Search for the cell housing the specified text and yield its [x, y] center coordinate. 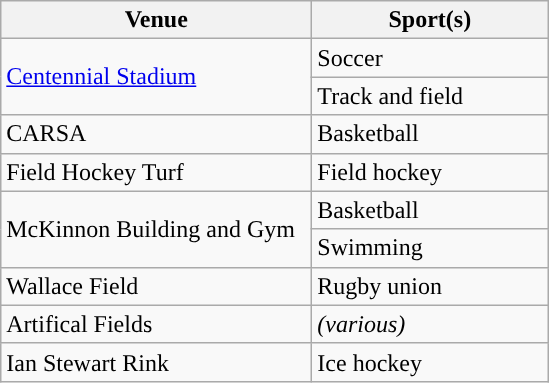
Rugby union [430, 286]
Field hockey [430, 172]
CARSA [156, 134]
Centennial Stadium [156, 77]
Field Hockey Turf [156, 172]
Swimming [430, 248]
Sport(s) [430, 20]
Artifical Fields [156, 324]
Track and field [430, 96]
Soccer [430, 58]
Ice hockey [430, 362]
McKinnon Building and Gym [156, 229]
Ian Stewart Rink [156, 362]
Venue [156, 20]
(various) [430, 324]
Wallace Field [156, 286]
